Identify which cell holds the provided text, then report its (X, Y) central coordinate. 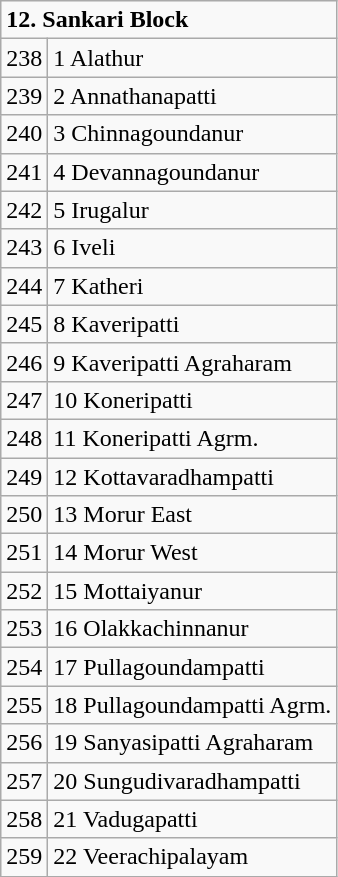
247 (24, 400)
5 Irugalur (192, 210)
21 Vadugapatti (192, 819)
253 (24, 629)
242 (24, 210)
17 Pullagoundampatti (192, 667)
18 Pullagoundampatti Agrm. (192, 705)
239 (24, 96)
7 Katheri (192, 286)
240 (24, 134)
244 (24, 286)
246 (24, 362)
2 Annathanapatti (192, 96)
9 Kaveripatti Agraharam (192, 362)
22 Veerachipalayam (192, 857)
249 (24, 477)
245 (24, 324)
250 (24, 515)
258 (24, 819)
238 (24, 58)
6 Iveli (192, 248)
255 (24, 705)
252 (24, 591)
19 Sanyasipatti Agraharam (192, 743)
3 Chinnagoundanur (192, 134)
11 Koneripatti Agrm. (192, 438)
259 (24, 857)
257 (24, 781)
15 Mottaiyanur (192, 591)
13 Morur East (192, 515)
1 Alathur (192, 58)
16 Olakkachinnanur (192, 629)
248 (24, 438)
254 (24, 667)
10 Koneripatti (192, 400)
8 Kaveripatti (192, 324)
251 (24, 553)
12 Kottavaradhampatti (192, 477)
243 (24, 248)
14 Morur West (192, 553)
241 (24, 172)
12. Sankari Block (169, 20)
4 Devannagoundanur (192, 172)
256 (24, 743)
20 Sungudivaradhampatti (192, 781)
